Search for the cell housing the specified text and yield its (X, Y) center coordinate. 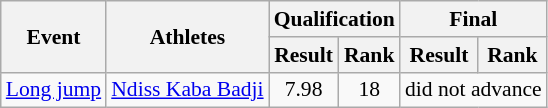
Ndiss Kaba Badji (187, 90)
7.98 (304, 90)
Long jump (54, 90)
Athletes (187, 36)
18 (370, 90)
Event (54, 36)
Final (474, 19)
Qualification (334, 19)
did not advance (474, 90)
